Capture the cell that displays the provided text and extract its [x, y] central coordinate. 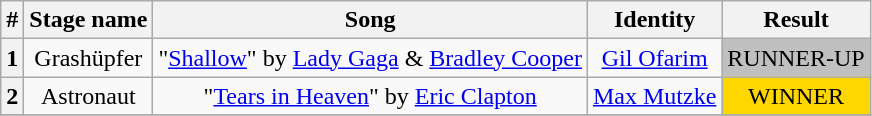
# [12, 20]
Astronaut [88, 96]
"Tears in Heaven" by Eric Clapton [370, 96]
Stage name [88, 20]
Result [796, 20]
Gil Ofarim [654, 58]
Song [370, 20]
"Shallow" by Lady Gaga & Bradley Cooper [370, 58]
2 [12, 96]
Max Mutzke [654, 96]
Grashüpfer [88, 58]
Identity [654, 20]
RUNNER-UP [796, 58]
1 [12, 58]
WINNER [796, 96]
